From the cell containing the given text, extract its center point as (x, y) coordinate. 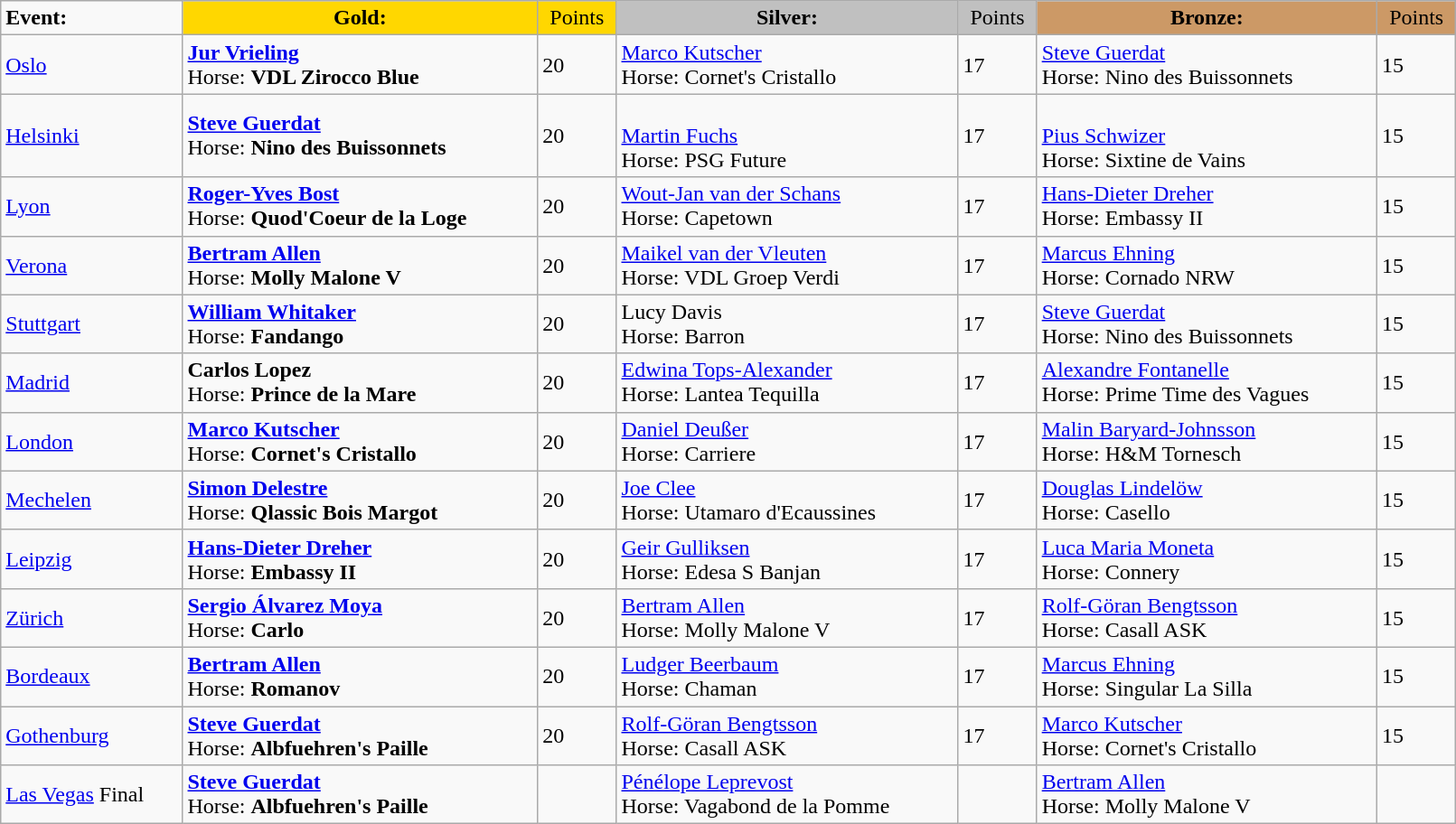
Ludger BeerbaumHorse: Chaman (787, 676)
Maikel van der VleutenHorse: VDL Groep Verdi (787, 266)
Madrid (92, 383)
Martin FuchsHorse: PSG Future (787, 136)
Stuttgart (92, 323)
Marcus EhningHorse: Cornado NRW (1207, 266)
Las Vegas Final (92, 795)
Sergio Álvarez MoyaHorse: Carlo (360, 618)
Malin Baryard-JohnssonHorse: H&M Tornesch (1207, 441)
Lyon (92, 206)
William WhitakerHorse: Fandango (360, 323)
Jur VrielingHorse: VDL Zirocco Blue (360, 65)
Douglas LindelöwHorse: Casello (1207, 501)
Roger-Yves BostHorse: Quod'Coeur de la Loge (360, 206)
Lucy DavisHorse: Barron (787, 323)
Edwina Tops-AlexanderHorse: Lantea Tequilla (787, 383)
Bronze: (1207, 18)
Wout-Jan van der SchansHorse: Capetown (787, 206)
Carlos LopezHorse: Prince de la Mare (360, 383)
Gold: (360, 18)
Event: (92, 18)
Mechelen (92, 501)
London (92, 441)
Verona (92, 266)
Bertram AllenHorse: Romanov (360, 676)
Helsinki (92, 136)
Oslo (92, 65)
Silver: (787, 18)
Leipzig (92, 558)
Alexandre FontanelleHorse: Prime Time des Vagues (1207, 383)
Daniel DeußerHorse: Carriere (787, 441)
Pius SchwizerHorse: Sixtine de Vains (1207, 136)
Pénélope LeprevostHorse: Vagabond de la Pomme (787, 795)
Marcus EhningHorse: Singular La Silla (1207, 676)
Luca Maria MonetaHorse: Connery (1207, 558)
Simon DelestreHorse: Qlassic Bois Margot (360, 501)
Geir GulliksenHorse: Edesa S Banjan (787, 558)
Gothenburg (92, 735)
Bordeaux (92, 676)
Zürich (92, 618)
Joe CleeHorse: Utamaro d'Ecaussines (787, 501)
